Search for the cell housing the specified text and yield its [x, y] center coordinate. 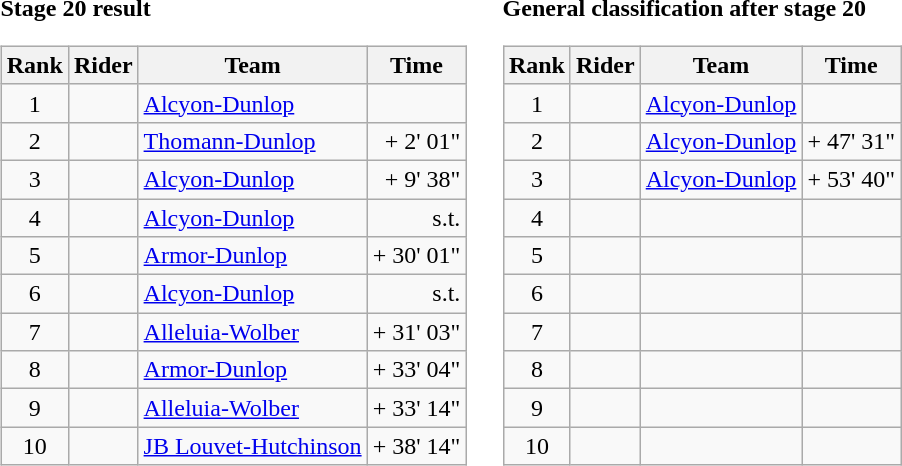
+ 47' 31" [852, 141]
+ 9' 38" [416, 179]
+ 2' 01" [416, 141]
+ 33' 04" [416, 370]
+ 38' 14" [416, 446]
JB Louvet-Hutchinson [252, 446]
Thomann-Dunlop [252, 141]
+ 33' 14" [416, 408]
+ 30' 01" [416, 256]
+ 31' 03" [416, 332]
+ 53' 40" [852, 179]
